For the text-containing cell, return its midpoint in (X, Y) coordinate format. 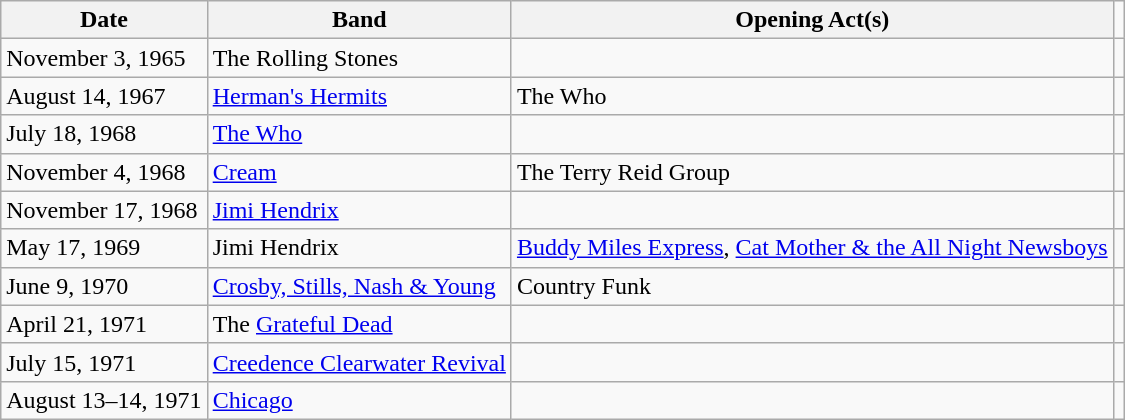
August 14, 1967 (104, 96)
Creedence Clearwater Revival (359, 362)
Chicago (359, 400)
The Terry Reid Group (812, 172)
Date (104, 20)
Crosby, Stills, Nash & Young (359, 286)
November 4, 1968 (104, 172)
Cream (359, 172)
June 9, 1970 (104, 286)
Opening Act(s) (812, 20)
November 3, 1965 (104, 58)
April 21, 1971 (104, 324)
November 17, 1968 (104, 210)
August 13–14, 1971 (104, 400)
The Grateful Dead (359, 324)
The Rolling Stones (359, 58)
July 18, 1968 (104, 134)
May 17, 1969 (104, 248)
Buddy Miles Express, Cat Mother & the All Night Newsboys (812, 248)
Herman's Hermits (359, 96)
Country Funk (812, 286)
Band (359, 20)
July 15, 1971 (104, 362)
